From the cell containing the given text, extract its center point as (X, Y) coordinate. 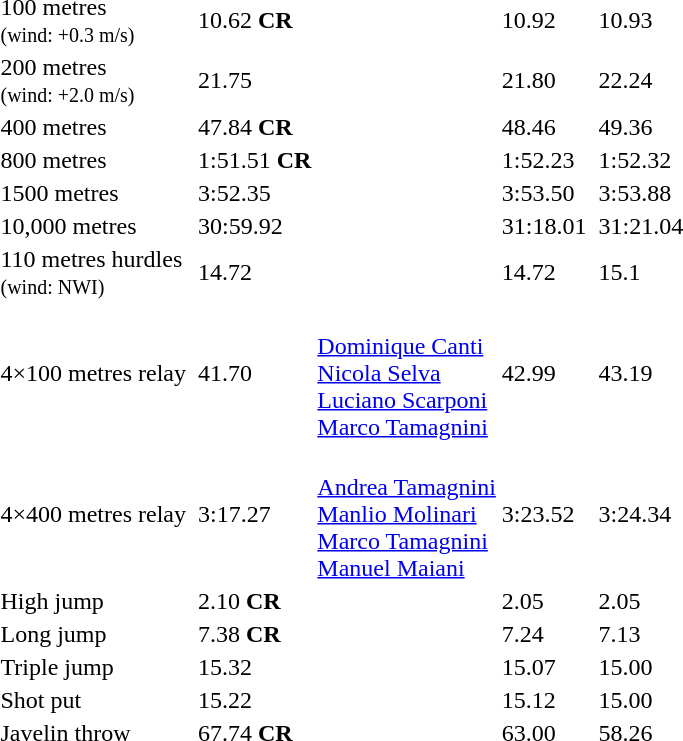
41.70 (254, 373)
1:51.51 CR (254, 160)
2.05 (544, 601)
31:18.01 (544, 226)
15.32 (254, 667)
7.38 CR (254, 634)
15.22 (254, 700)
3:52.35 (254, 193)
48.46 (544, 127)
47.84 CR (254, 127)
7.24 (544, 634)
21.75 (254, 80)
15.07 (544, 667)
3:23.52 (544, 514)
3:53.50 (544, 193)
21.80 (544, 80)
15.12 (544, 700)
Dominique CantiNicola SelvaLuciano ScarponiMarco Tamagnini (407, 373)
Andrea TamagniniManlio MolinariMarco TamagniniManuel Maiani (407, 514)
30:59.92 (254, 226)
3:17.27 (254, 514)
1:52.23 (544, 160)
2.10 CR (254, 601)
42.99 (544, 373)
